Identify which cell holds the provided text, then report its (x, y) central coordinate. 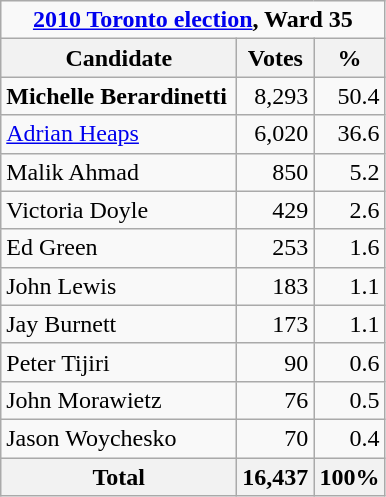
8,293 (276, 96)
2010 Toronto election, Ward 35 (193, 20)
Candidate (119, 58)
Adrian Heaps (119, 134)
70 (276, 438)
1.6 (350, 248)
429 (276, 210)
Malik Ahmad (119, 172)
850 (276, 172)
76 (276, 400)
0.6 (350, 362)
0.4 (350, 438)
% (350, 58)
Jason Woychesko (119, 438)
Votes (276, 58)
Victoria Doyle (119, 210)
Peter Tijiri (119, 362)
Ed Green (119, 248)
John Lewis (119, 286)
6,020 (276, 134)
90 (276, 362)
183 (276, 286)
Jay Burnett (119, 324)
50.4 (350, 96)
5.2 (350, 172)
36.6 (350, 134)
253 (276, 248)
16,437 (276, 477)
Total (119, 477)
Michelle Berardinetti (119, 96)
2.6 (350, 210)
0.5 (350, 400)
John Morawietz (119, 400)
173 (276, 324)
100% (350, 477)
